From the cell containing the given text, extract its center point as [X, Y] coordinate. 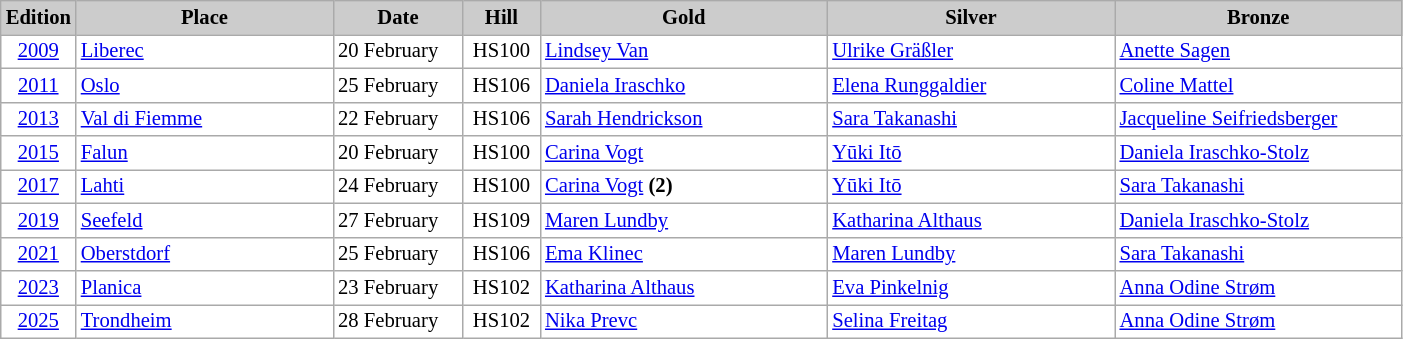
24 February [398, 186]
2013 [38, 119]
Silver [970, 17]
Nika Prevc [684, 321]
2009 [38, 51]
2019 [38, 220]
Ulrike Gräßler [970, 51]
Lahti [204, 186]
Falun [204, 153]
Elena Runggaldier [970, 85]
27 February [398, 220]
28 February [398, 321]
Ema Klinec [684, 254]
Anette Sagen [1258, 51]
Edition [38, 17]
Hill [502, 17]
Val di Fiemme [204, 119]
23 February [398, 287]
Seefeld [204, 220]
Bronze [1258, 17]
Carina Vogt (2) [684, 186]
2025 [38, 321]
2021 [38, 254]
Oslo [204, 85]
Daniela Iraschko [684, 85]
2023 [38, 287]
Oberstdorf [204, 254]
Trondheim [204, 321]
Carina Vogt [684, 153]
2011 [38, 85]
Date [398, 17]
Eva Pinkelnig [970, 287]
2015 [38, 153]
Gold [684, 17]
HS109 [502, 220]
Coline Mattel [1258, 85]
2017 [38, 186]
Planica [204, 287]
Sarah Hendrickson [684, 119]
Selina Freitag [970, 321]
Jacqueline Seifriedsberger [1258, 119]
Place [204, 17]
Lindsey Van [684, 51]
22 February [398, 119]
Liberec [204, 51]
